Pinpoint the cell where the given text exists, returning its [X, Y] midpoint coordinate. 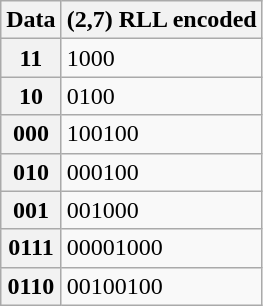
010 [31, 172]
1000 [162, 58]
0110 [31, 286]
00001000 [162, 248]
11 [31, 58]
100100 [162, 134]
10 [31, 96]
(2,7) RLL encoded [162, 20]
0111 [31, 248]
00100100 [162, 286]
001000 [162, 210]
0100 [162, 96]
001 [31, 210]
Data [31, 20]
000 [31, 134]
000100 [162, 172]
